Output the (X, Y) coordinate of the center of the cell containing the given text.  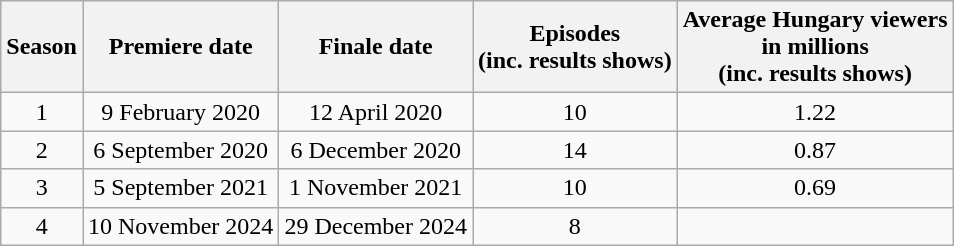
0.87 (815, 150)
Season (42, 47)
1 (42, 112)
Finale date (376, 47)
5 September 2021 (180, 188)
Premiere date (180, 47)
3 (42, 188)
1 November 2021 (376, 188)
2 (42, 150)
4 (42, 226)
9 February 2020 (180, 112)
14 (576, 150)
6 September 2020 (180, 150)
12 April 2020 (376, 112)
0.69 (815, 188)
29 December 2024 (376, 226)
Average Hungary viewersin millions(inc. results shows) (815, 47)
Episodes(inc. results shows) (576, 47)
8 (576, 226)
10 November 2024 (180, 226)
6 December 2020 (376, 150)
1.22 (815, 112)
